For the text-containing cell, return its midpoint in [X, Y] coordinate format. 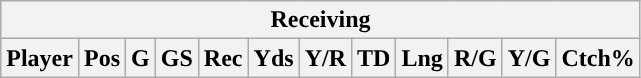
Receiving [321, 20]
Rec [223, 58]
TD [374, 58]
Yds [274, 58]
Pos [102, 58]
R/G [475, 58]
Y/G [529, 58]
Player [40, 58]
GS [176, 58]
Ctch% [598, 58]
Y/R [325, 58]
G [141, 58]
Lng [422, 58]
